Pinpoint the cell where the given text exists, returning its [x, y] midpoint coordinate. 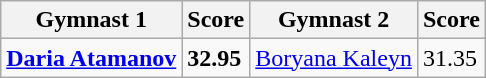
Gymnast 1 [92, 20]
32.95 [216, 58]
31.35 [451, 58]
Boryana Kaleyn [334, 58]
Gymnast 2 [334, 20]
Daria Atamanov [92, 58]
